Provide the [x, y] coordinate of the cell's center where the given text is located.  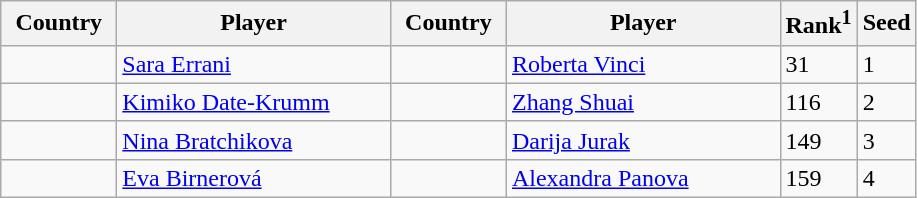
31 [818, 64]
Eva Birnerová [254, 178]
1 [886, 64]
Darija Jurak [643, 140]
116 [818, 102]
2 [886, 102]
Zhang Shuai [643, 102]
3 [886, 140]
Sara Errani [254, 64]
Kimiko Date-Krumm [254, 102]
159 [818, 178]
149 [818, 140]
4 [886, 178]
Nina Bratchikova [254, 140]
Seed [886, 24]
Alexandra Panova [643, 178]
Roberta Vinci [643, 64]
Rank1 [818, 24]
